Capture the cell that displays the provided text and extract its (x, y) central coordinate. 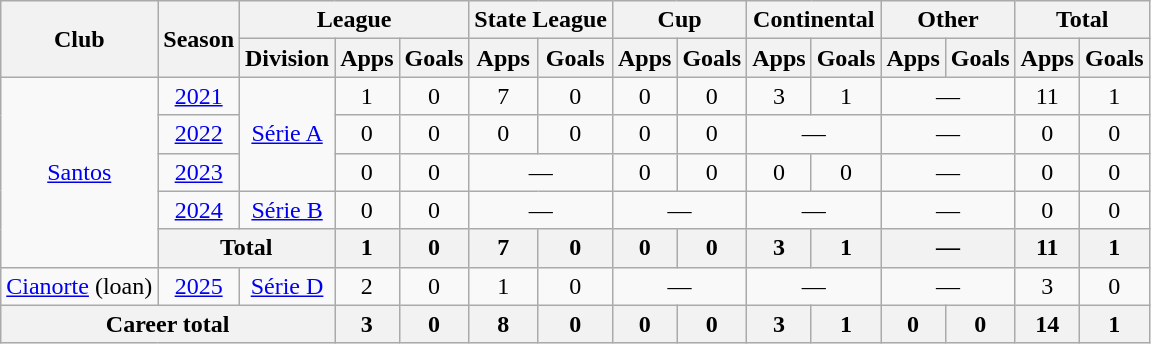
Other (948, 20)
Cup (679, 20)
Santos (80, 172)
Série A (288, 134)
State League (541, 20)
2025 (199, 286)
Club (80, 39)
Career total (168, 324)
Season (199, 39)
Cianorte (loan) (80, 286)
2022 (199, 134)
14 (1047, 324)
2021 (199, 96)
Série D (288, 286)
2024 (199, 210)
Division (288, 58)
2 (367, 286)
8 (504, 324)
Continental (814, 20)
Série B (288, 210)
League (354, 20)
2023 (199, 172)
